Return (X, Y) of the center of cell containing provided text 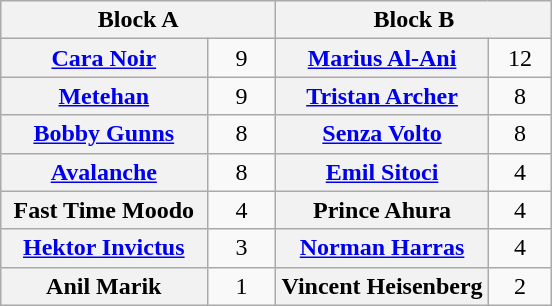
1 (242, 286)
Anil Marik (104, 286)
3 (242, 248)
Tristan Archer (382, 96)
2 (520, 286)
Metehan (104, 96)
12 (520, 58)
Cara Noir (104, 58)
Block A (138, 20)
Fast Time Moodo (104, 210)
Emil Sitoci (382, 172)
Vincent Heisenberg (382, 286)
Avalanche (104, 172)
Norman Harras (382, 248)
Marius Al-Ani (382, 58)
Bobby Gunns (104, 134)
Prince Ahura (382, 210)
Block B (414, 20)
Hektor Invictus (104, 248)
Senza Volto (382, 134)
